Search for the cell housing the specified text and yield its [x, y] center coordinate. 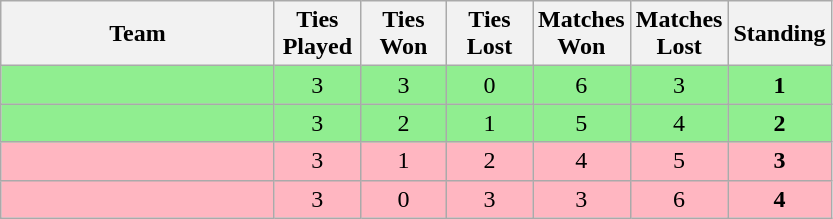
Standing [780, 34]
Matches Won [581, 34]
Ties Won [403, 34]
Team [138, 34]
Matches Lost [679, 34]
Ties Lost [489, 34]
Ties Played [317, 34]
